Identify which cell holds the provided text, then report its (x, y) central coordinate. 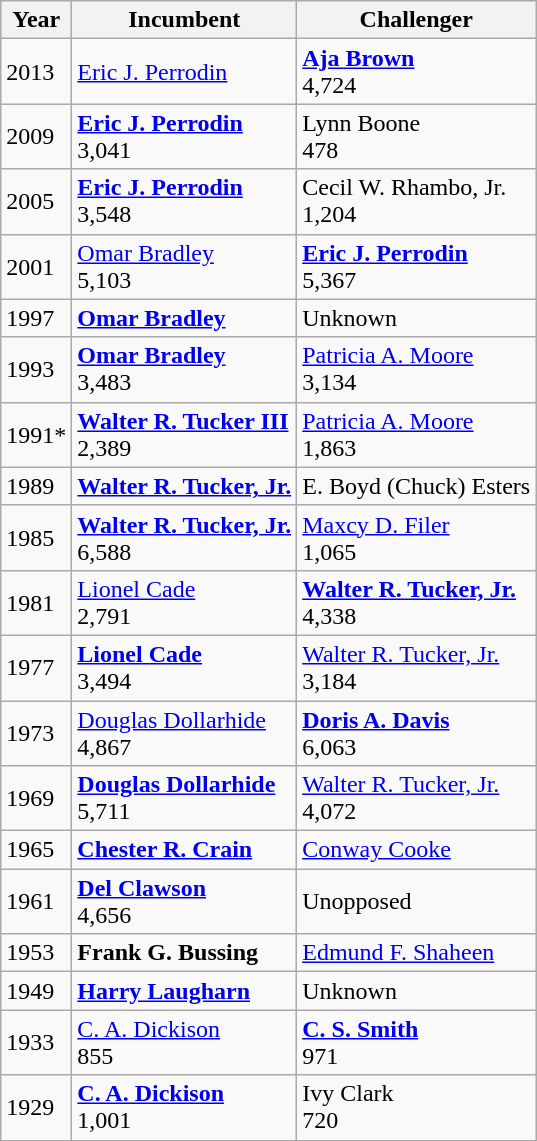
Lionel Cade 3,494 (184, 668)
E. Boyd (Chuck) Esters (416, 486)
Walter R. Tucker, Jr. 4,072 (416, 798)
Harry Laugharn (184, 991)
Walter R. Tucker, Jr. (184, 486)
Incumbent (184, 20)
1929 (36, 1108)
Patricia A. Moore 1,863 (416, 434)
1949 (36, 991)
Edmund F. Shaheen (416, 953)
C. A. Dickison 1,001 (184, 1108)
1965 (36, 850)
2013 (36, 72)
Omar Bradley (184, 318)
Douglas Dollarhide 5,711 (184, 798)
Walter R. Tucker, Jr. 6,588 (184, 538)
Del Clawson 4,656 (184, 902)
Year (36, 20)
Eric J. Perrodin 3,548 (184, 202)
Aja Brown 4,724 (416, 72)
Conway Cooke (416, 850)
1933 (36, 1042)
2001 (36, 266)
Ivy Clark 720 (416, 1108)
Doris A. Davis 6,063 (416, 732)
Eric J. Perrodin 3,041 (184, 136)
Eric J. Perrodin 5,367 (416, 266)
Cecil W. Rhambo, Jr. 1,204 (416, 202)
1993 (36, 370)
C. S. Smith 971 (416, 1042)
Unopposed (416, 902)
Walter R. Tucker, Jr. 3,184 (416, 668)
Patricia A. Moore3,134 (416, 370)
Omar Bradley 3,483 (184, 370)
C. A. Dickison 855 (184, 1042)
1973 (36, 732)
Omar Bradley 5,103 (184, 266)
1985 (36, 538)
1969 (36, 798)
1977 (36, 668)
Walter R. Tucker, Jr. 4,338 (416, 602)
1961 (36, 902)
Maxcy D. Filer 1,065 (416, 538)
1997 (36, 318)
1953 (36, 953)
Walter R. Tucker III 2,389 (184, 434)
2009 (36, 136)
1991* (36, 434)
Lynn Boone 478 (416, 136)
1989 (36, 486)
Frank G. Bussing (184, 953)
Douglas Dollarhide 4,867 (184, 732)
Challenger (416, 20)
Chester R. Crain (184, 850)
Eric J. Perrodin (184, 72)
Lionel Cade 2,791 (184, 602)
1981 (36, 602)
2005 (36, 202)
